Determine the (X, Y) coordinate at the center of the cell enclosing the given text.  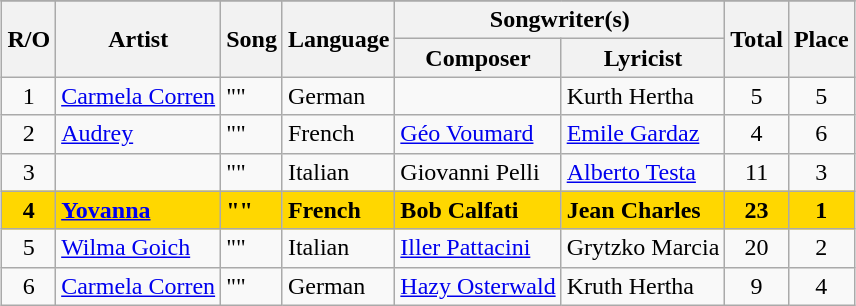
Bob Calfati (478, 210)
Alberto Testa (643, 172)
Kruth Hertha (643, 286)
Géo Voumard (478, 134)
Audrey (138, 134)
Wilma Goich (138, 248)
Lyricist (643, 58)
R/O (29, 39)
Emile Gardaz (643, 134)
9 (757, 286)
Giovanni Pelli (478, 172)
Jean Charles (643, 210)
Hazy Osterwald (478, 286)
Language (338, 39)
11 (757, 172)
Total (757, 39)
23 (757, 210)
Composer (478, 58)
20 (757, 248)
Iller Pattacini (478, 248)
Song (252, 39)
Yovanna (138, 210)
Place (821, 39)
Grytzko Marcia (643, 248)
Artist (138, 39)
Songwriter(s) (560, 20)
Kurth Hertha (643, 96)
